Return the (X, Y) coordinate for the center point of the cell that contains the specified text.  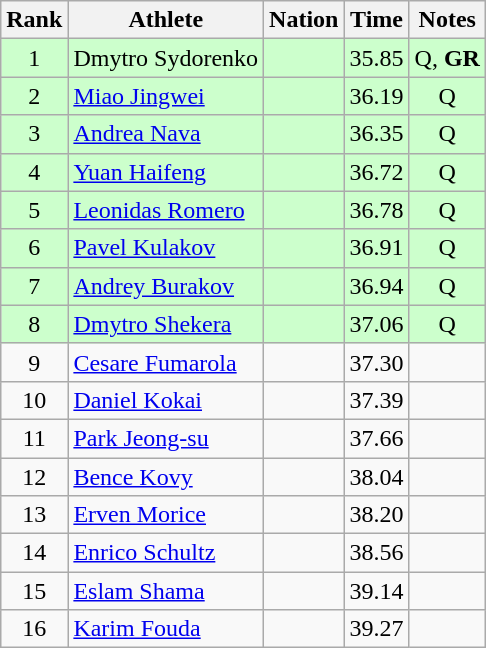
36.94 (376, 286)
Athlete (166, 20)
Q, GR (447, 58)
5 (34, 210)
Rank (34, 20)
11 (34, 438)
8 (34, 324)
Park Jeong-su (166, 438)
6 (34, 248)
Miao Jingwei (166, 96)
Karim Fouda (166, 629)
36.91 (376, 248)
36.19 (376, 96)
Time (376, 20)
Nation (304, 20)
Daniel Kokai (166, 400)
Dmytro Shekera (166, 324)
14 (34, 553)
9 (34, 362)
Pavel Kulakov (166, 248)
Andrea Nava (166, 134)
2 (34, 96)
38.56 (376, 553)
35.85 (376, 58)
15 (34, 591)
39.27 (376, 629)
36.72 (376, 172)
7 (34, 286)
Bence Kovy (166, 477)
Dmytro Sydorenko (166, 58)
Erven Morice (166, 515)
13 (34, 515)
12 (34, 477)
Cesare Fumarola (166, 362)
16 (34, 629)
Yuan Haifeng (166, 172)
37.66 (376, 438)
38.04 (376, 477)
37.39 (376, 400)
4 (34, 172)
Notes (447, 20)
37.06 (376, 324)
Eslam Shama (166, 591)
Andrey Burakov (166, 286)
36.35 (376, 134)
38.20 (376, 515)
10 (34, 400)
36.78 (376, 210)
3 (34, 134)
Enrico Schultz (166, 553)
39.14 (376, 591)
1 (34, 58)
Leonidas Romero (166, 210)
37.30 (376, 362)
